Extract the (X, Y) coordinate from the center of the cell holding the provided text.  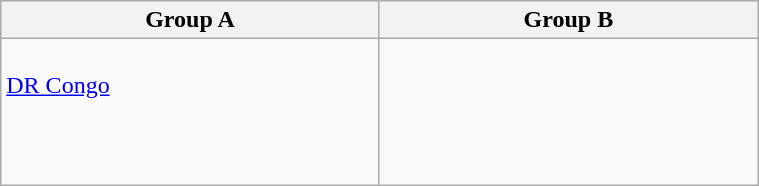
DR Congo (190, 112)
Group A (190, 20)
Group B (568, 20)
